Capture the cell that displays the provided text and extract its (X, Y) central coordinate. 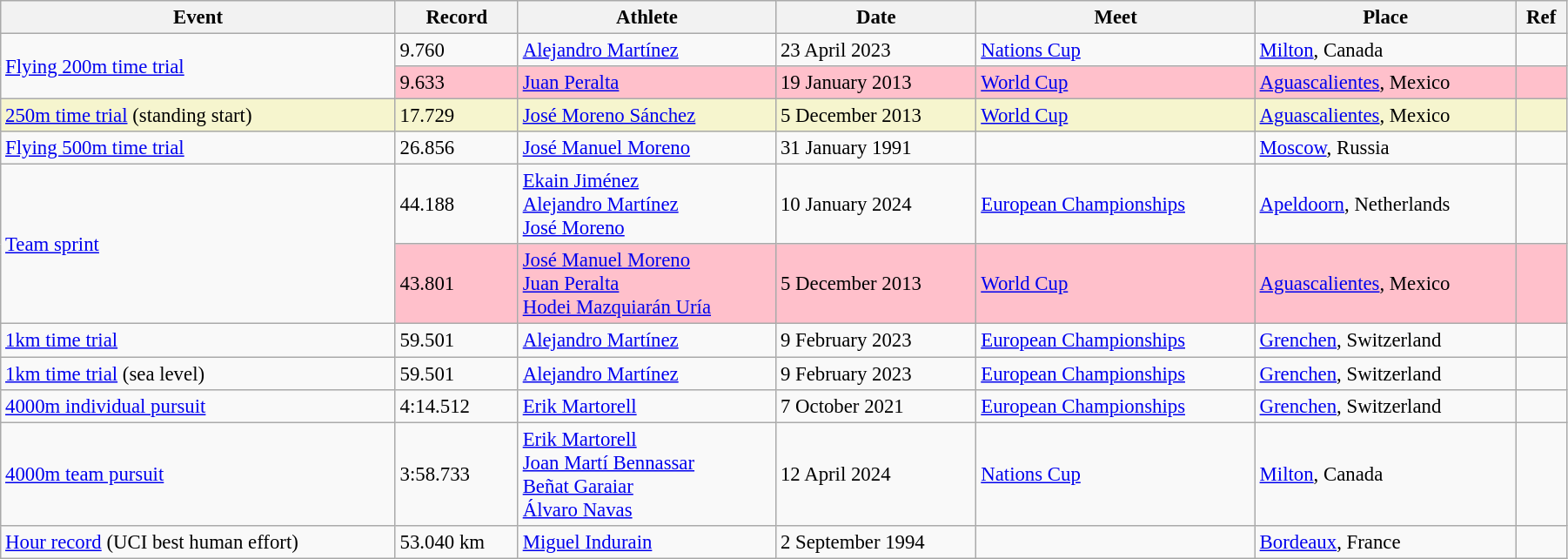
Apeldoorn, Netherlands (1385, 205)
Erik Martorell (647, 406)
4000m team pursuit (198, 474)
Ekain JiménezAlejandro MartínezJosé Moreno (647, 205)
23 April 2023 (876, 51)
1km time trial (sea level) (198, 374)
2 September 1994 (876, 542)
Team sprint (198, 244)
Record (456, 17)
Event (198, 17)
43.801 (456, 284)
1km time trial (198, 340)
250m time trial (standing start) (198, 116)
Moscow, Russia (1385, 148)
19 January 2013 (876, 83)
3:58.733 (456, 474)
Bordeaux, France (1385, 542)
9.760 (456, 51)
Erik MartorellJoan Martí BennassarBeñat GaraiarÁlvaro Navas (647, 474)
José Manuel MorenoJuan PeraltaHodei Mazquiarán Uría (647, 284)
Ref (1541, 17)
7 October 2021 (876, 406)
17.729 (456, 116)
10 January 2024 (876, 205)
53.040 km (456, 542)
José Moreno Sánchez (647, 116)
Meet (1116, 17)
26.856 (456, 148)
Juan Peralta (647, 83)
José Manuel Moreno (647, 148)
Flying 200m time trial (198, 66)
9.633 (456, 83)
Date (876, 17)
31 January 1991 (876, 148)
44.188 (456, 205)
4000m individual pursuit (198, 406)
4:14.512 (456, 406)
12 April 2024 (876, 474)
Miguel Indurain (647, 542)
Place (1385, 17)
Athlete (647, 17)
Hour record (UCI best human effort) (198, 542)
Flying 500m time trial (198, 148)
